Provide the (X, Y) coordinate of the cell's center where the given text is located.  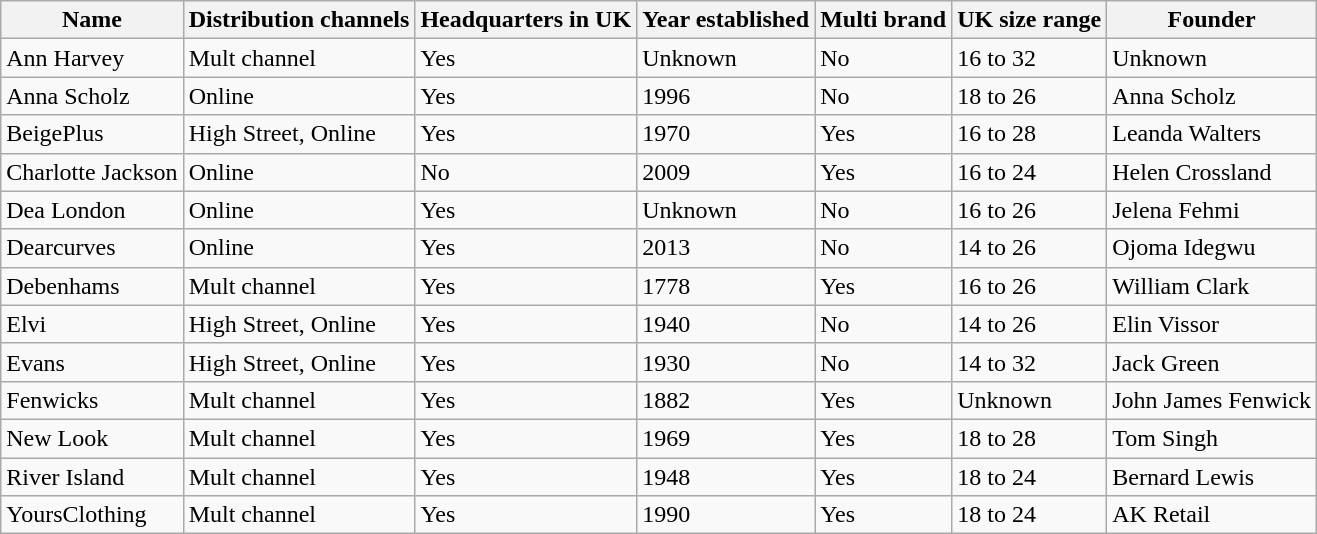
Fenwicks (92, 400)
Helen Crossland (1212, 172)
Evans (92, 362)
1882 (726, 400)
1948 (726, 477)
Headquarters in UK (526, 20)
Tom Singh (1212, 438)
Charlotte Jackson (92, 172)
1996 (726, 96)
Bernard Lewis (1212, 477)
18 to 28 (1030, 438)
William Clark (1212, 286)
Multi brand (884, 20)
Distribution channels (299, 20)
UK size range (1030, 20)
Jelena Fehmi (1212, 210)
Elvi (92, 324)
14 to 32 (1030, 362)
Elin Vissor (1212, 324)
Leanda Walters (1212, 134)
BeigePlus (92, 134)
Ann Harvey (92, 58)
River Island (92, 477)
YoursClothing (92, 515)
1930 (726, 362)
Year established (726, 20)
New Look (92, 438)
18 to 26 (1030, 96)
Debenhams (92, 286)
Founder (1212, 20)
Ojoma Idegwu (1212, 248)
16 to 24 (1030, 172)
1940 (726, 324)
Jack Green (1212, 362)
16 to 28 (1030, 134)
16 to 32 (1030, 58)
Dea London (92, 210)
2009 (726, 172)
John James Fenwick (1212, 400)
1970 (726, 134)
Dearcurves (92, 248)
Name (92, 20)
1778 (726, 286)
2013 (726, 248)
AK Retail (1212, 515)
1990 (726, 515)
1969 (726, 438)
